Identify which cell holds the provided text, then report its [X, Y] central coordinate. 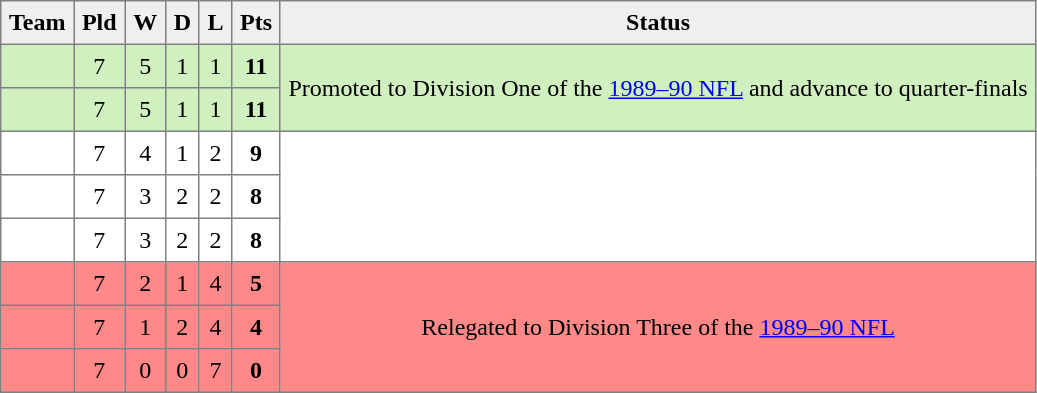
9 [256, 153]
Status [658, 23]
D [182, 23]
Pld [100, 23]
Pts [256, 23]
Team [38, 23]
W [145, 23]
Promoted to Division One of the 1989–90 NFL and advance to quarter-finals [658, 88]
L [216, 23]
Relegated to Division Three of the 1989–90 NFL [658, 327]
